Pinpoint the cell where the given text exists, returning its (X, Y) midpoint coordinate. 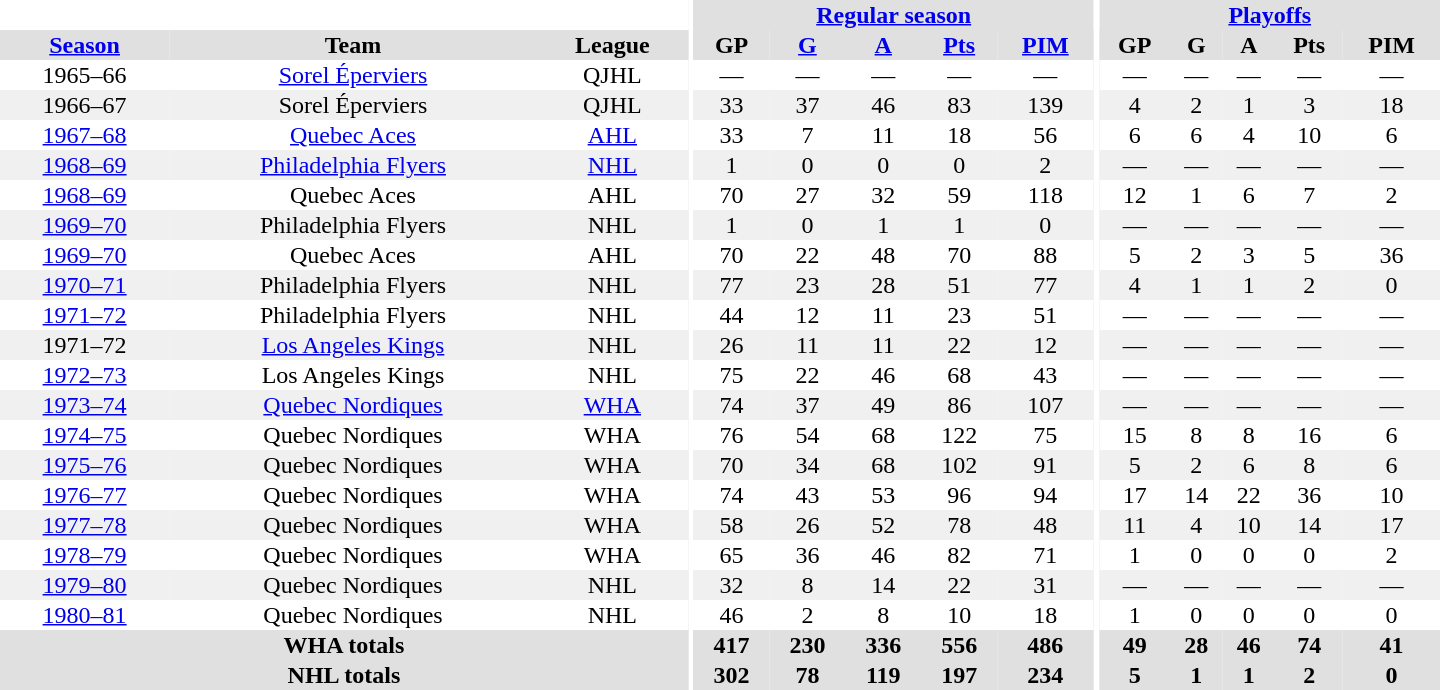
82 (959, 555)
336 (883, 645)
76 (732, 435)
1973–74 (84, 405)
27 (808, 195)
83 (959, 105)
107 (1046, 405)
54 (808, 435)
58 (732, 525)
1977–78 (84, 525)
1974–75 (84, 435)
16 (1309, 435)
94 (1046, 495)
234 (1046, 675)
1966–67 (84, 105)
302 (732, 675)
1967–68 (84, 135)
41 (1392, 645)
96 (959, 495)
88 (1046, 255)
Regular season (894, 15)
League (612, 45)
65 (732, 555)
486 (1046, 645)
44 (732, 315)
1965–66 (84, 75)
1975–76 (84, 465)
WHA totals (344, 645)
86 (959, 405)
NHL totals (344, 675)
118 (1046, 195)
230 (808, 645)
417 (732, 645)
56 (1046, 135)
556 (959, 645)
119 (883, 675)
31 (1046, 585)
122 (959, 435)
Team (353, 45)
1980–81 (84, 615)
91 (1046, 465)
59 (959, 195)
1979–80 (84, 585)
1976–77 (84, 495)
139 (1046, 105)
71 (1046, 555)
52 (883, 525)
53 (883, 495)
15 (1134, 435)
34 (808, 465)
197 (959, 675)
102 (959, 465)
1978–79 (84, 555)
1970–71 (84, 285)
1972–73 (84, 375)
Playoffs (1270, 15)
Season (84, 45)
